Extract the (X, Y) coordinate from the center of the cell holding the provided text.  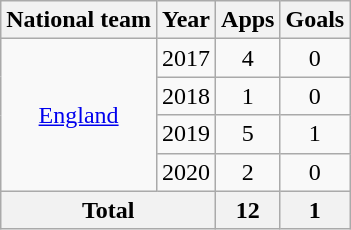
2018 (186, 96)
2020 (186, 172)
2 (248, 172)
Goals (315, 20)
2017 (186, 58)
National team (79, 20)
England (79, 115)
5 (248, 134)
2019 (186, 134)
4 (248, 58)
12 (248, 210)
Total (108, 210)
Year (186, 20)
Apps (248, 20)
